Find where the given text appears and provide that cell's center as [x, y] coordinate. 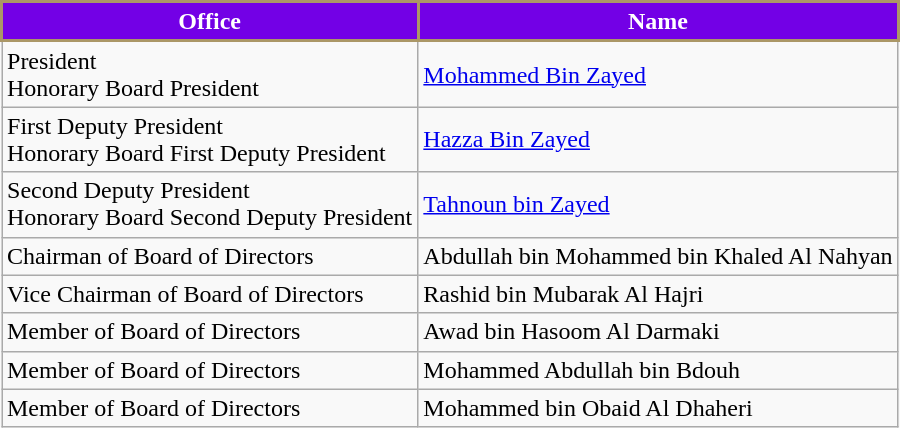
Awad bin Hasoom Al Darmaki [658, 332]
First Deputy President Honorary Board First Deputy President [210, 140]
Name [658, 22]
Mohammed Abdullah bin Bdouh [658, 370]
Vice Chairman of Board of Directors [210, 294]
Rashid bin Mubarak Al Hajri [658, 294]
Second Deputy PresidentHonorary Board Second Deputy President [210, 204]
Abdullah bin Mohammed bin Khaled Al Nahyan [658, 256]
Hazza Bin Zayed [658, 140]
PresidentHonorary Board President [210, 74]
Office [210, 22]
Mohammed Bin Zayed [658, 74]
Chairman of Board of Directors [210, 256]
Mohammed bin Obaid Al Dhaheri [658, 408]
Tahnoun bin Zayed [658, 204]
